Capture the cell that displays the provided text and extract its [X, Y] central coordinate. 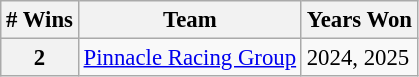
2024, 2025 [359, 58]
Team [190, 20]
Years Won [359, 20]
Pinnacle Racing Group [190, 58]
2 [40, 58]
# Wins [40, 20]
